From the cell containing the given text, extract its center point as (x, y) coordinate. 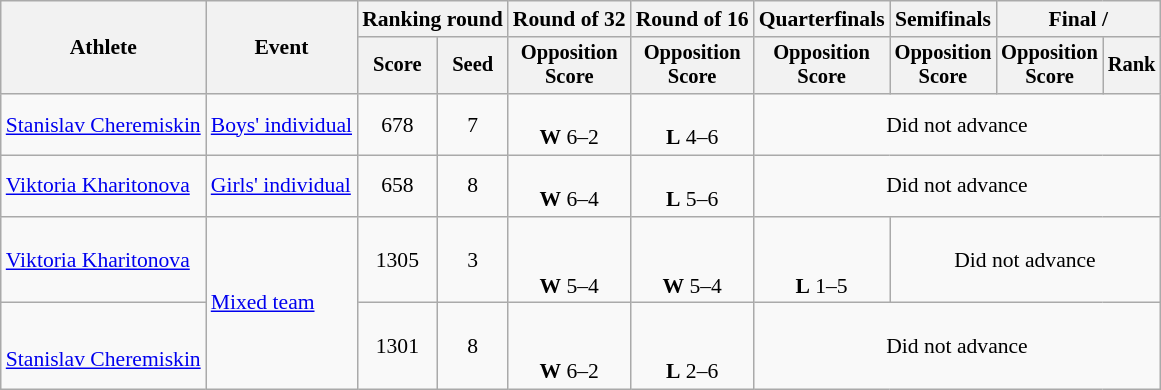
Round of 32 (570, 19)
Score (398, 66)
Girls' individual (282, 186)
Quarterfinals (822, 19)
L 1–5 (822, 260)
L 4–6 (692, 124)
Mixed team (282, 304)
Boys' individual (282, 124)
Round of 16 (692, 19)
W 6–4 (570, 186)
678 (398, 124)
Final / (1078, 19)
Ranking round (432, 19)
Event (282, 48)
658 (398, 186)
L 2–6 (692, 346)
Semifinals (944, 19)
7 (473, 124)
1301 (398, 346)
Athlete (104, 48)
1305 (398, 260)
Seed (473, 66)
Rank (1132, 66)
L 5–6 (692, 186)
3 (473, 260)
